Identify which cell holds the provided text, then report its (X, Y) central coordinate. 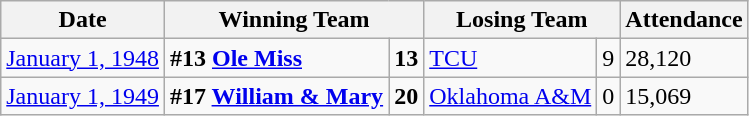
TCU (510, 58)
15,069 (684, 96)
20 (406, 96)
13 (406, 58)
Oklahoma A&M (510, 96)
#13 Ole Miss (276, 58)
#17 William & Mary (276, 96)
0 (608, 96)
Attendance (684, 20)
28,120 (684, 58)
Losing Team (522, 20)
Date (83, 20)
January 1, 1948 (83, 58)
January 1, 1949 (83, 96)
Winning Team (294, 20)
9 (608, 58)
